For the text-containing cell, return its midpoint in (x, y) coordinate format. 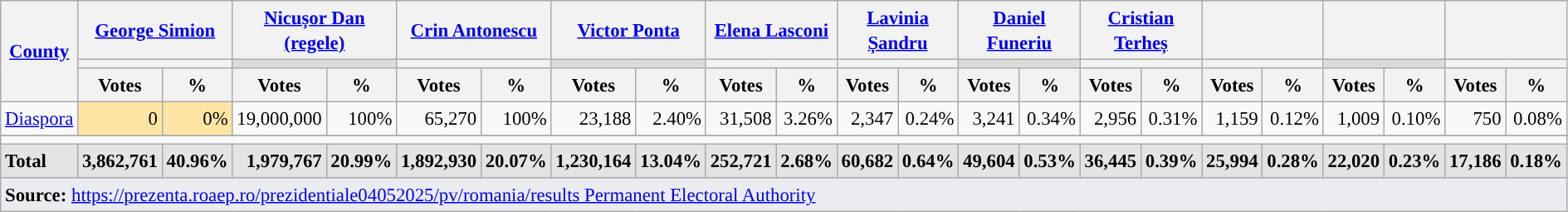
1,892,930 (439, 161)
Cristian Terheș (1141, 30)
Daniel Funeriu (1019, 30)
0.39% (1170, 161)
0.08% (1536, 120)
0.34% (1049, 120)
65,270 (439, 120)
2.68% (807, 161)
36,445 (1111, 161)
Elena Lasconi (771, 30)
22,020 (1353, 161)
3,241 (989, 120)
1,159 (1232, 120)
23,188 (593, 120)
Diaspora (40, 120)
0.31% (1170, 120)
750 (1476, 120)
19,000,000 (279, 120)
17,186 (1476, 161)
Victor Ponta (628, 30)
0.10% (1414, 120)
20.99% (362, 161)
0 (120, 120)
40.96% (198, 161)
0.28% (1293, 161)
Nicușor Dan (regele) (315, 30)
0.64% (928, 161)
49,604 (989, 161)
Lavinia Șandru (897, 30)
1,009 (1353, 120)
31,508 (740, 120)
3,862,761 (120, 161)
0% (198, 120)
60,682 (867, 161)
Total (40, 161)
13.04% (671, 161)
3.26% (807, 120)
1,979,767 (279, 161)
Source: https://prezenta.roaep.ro/prezidentiale04052025/pv/romania/results Permanent Electoral Authority (784, 195)
2,347 (867, 120)
0.12% (1293, 120)
20.07% (516, 161)
2.40% (671, 120)
252,721 (740, 161)
25,994 (1232, 161)
0.24% (928, 120)
0.18% (1536, 161)
0.53% (1049, 161)
0.23% (1414, 161)
1,230,164 (593, 161)
County (40, 52)
Crin Antonescu (474, 30)
George Simion (155, 30)
2,956 (1111, 120)
